For the text-containing cell, return its midpoint in (X, Y) coordinate format. 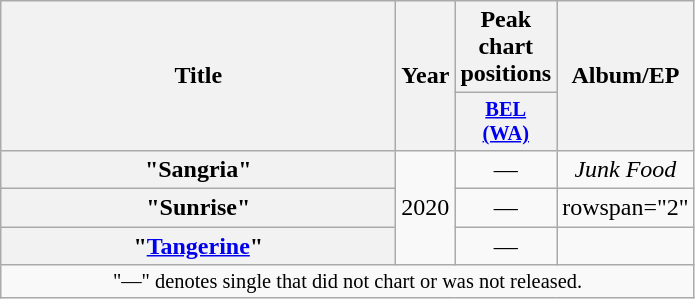
Album/EP (626, 76)
Junk Food (626, 169)
Peak chart positions (506, 47)
Title (198, 76)
"Sunrise" (198, 208)
BEL(WA) (506, 122)
"Sangria" (198, 169)
rowspan="2" (626, 208)
"Tangerine" (198, 246)
Year (426, 76)
"—" denotes single that did not chart or was not released. (348, 282)
2020 (426, 207)
